Detect which cell encompasses the target text, then output its (X, Y) center coordinate. 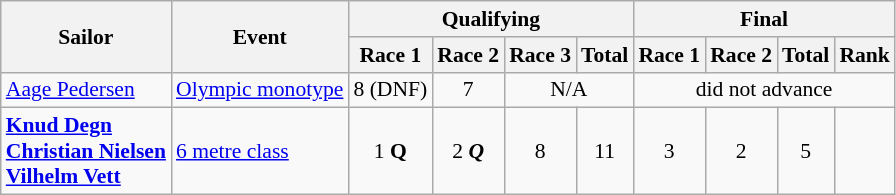
11 (604, 152)
5 (806, 152)
N/A (568, 90)
8 (540, 152)
7 (468, 90)
6 metre class (260, 152)
Final (764, 19)
Race 3 (540, 55)
Knud Degn Christian Nielsen Vilhelm Vett (86, 152)
Event (260, 36)
Olympic monotype (260, 90)
8 (DNF) (390, 90)
1 Q (390, 152)
did not advance (764, 90)
Sailor (86, 36)
Rank (864, 55)
2 Q (468, 152)
3 (669, 152)
2 (741, 152)
Qualifying (490, 19)
Aage Pedersen (86, 90)
